Pinpoint the cell where the given text exists, returning its [x, y] midpoint coordinate. 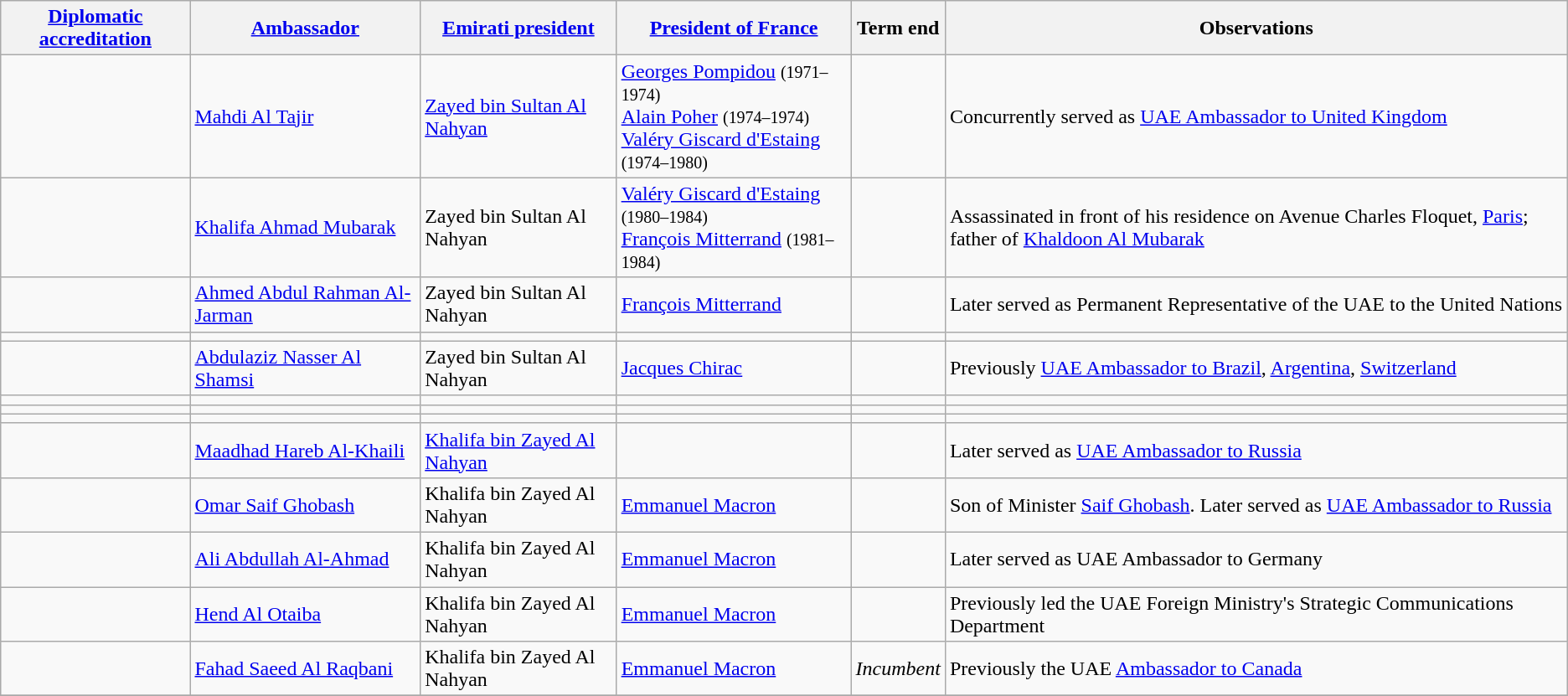
Omar Saif Ghobash [305, 504]
Concurrently served as UAE Ambassador to United Kingdom [1256, 116]
Maadhad Hareb Al-Khaili [305, 451]
Ali Abdullah Al-Ahmad [305, 559]
Observations [1256, 28]
Valéry Giscard d'Estaing (1980–1984)François Mitterrand (1981–1984) [734, 228]
Mahdi Al Tajir [305, 116]
Fahad Saeed Al Raqbani [305, 668]
Assassinated in front of his residence on Avenue Charles Floquet, Paris; father of Khaldoon Al Mubarak [1256, 228]
President of France [734, 28]
Term end [898, 28]
Khalifa Ahmad Mubarak [305, 228]
Georges Pompidou (1971–1974)Alain Poher (1974–1974)Valéry Giscard d'Estaing (1974–1980) [734, 116]
Ahmed Abdul Rahman Al-Jarman [305, 305]
Emirati president [518, 28]
Ambassador [305, 28]
Previously led the UAE Foreign Ministry's Strategic Communications Department [1256, 613]
Jacques Chirac [734, 369]
Hend Al Otaiba [305, 613]
Later served as Permanent Representative of the UAE to the United Nations [1256, 305]
Later served as UAE Ambassador to Germany [1256, 559]
Abdulaziz Nasser Al Shamsi [305, 369]
Previously the UAE Ambassador to Canada [1256, 668]
François Mitterrand [734, 305]
Son of Minister Saif Ghobash. Later served as UAE Ambassador to Russia [1256, 504]
Previously UAE Ambassador to Brazil, Argentina, Switzerland [1256, 369]
Incumbent [898, 668]
Diplomatic accreditation [95, 28]
Later served as UAE Ambassador to Russia [1256, 451]
